From the cell containing the given text, extract its center point as [X, Y] coordinate. 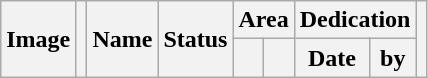
Name [122, 39]
Status [196, 39]
Area [264, 20]
Dedication [355, 20]
by [393, 58]
Image [38, 39]
Date [332, 58]
